Capture the cell that displays the provided text and extract its (x, y) central coordinate. 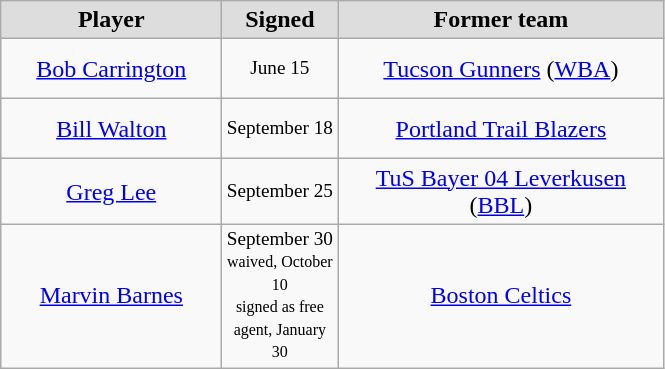
Marvin Barnes (112, 296)
Boston Celtics (501, 296)
Former team (501, 20)
Signed (280, 20)
September 30waived, October 10 signed as free agent, January 30 (280, 296)
September 25 (280, 192)
TuS Bayer 04 Leverkusen (BBL) (501, 192)
Player (112, 20)
Greg Lee (112, 192)
September 18 (280, 129)
Bill Walton (112, 129)
Tucson Gunners (WBA) (501, 69)
Bob Carrington (112, 69)
June 15 (280, 69)
Portland Trail Blazers (501, 129)
